Provide the (X, Y) coordinate of the cell's center where the given text is located.  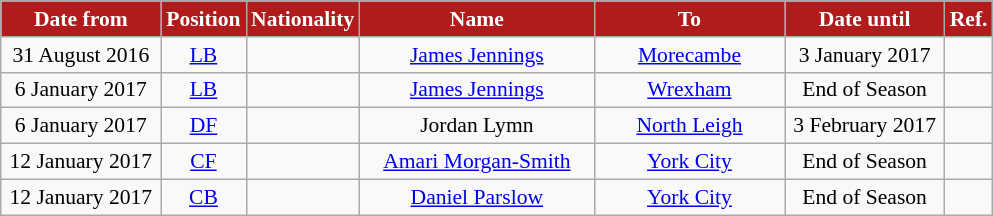
Jordan Lymn (476, 126)
Amari Morgan-Smith (476, 162)
CF (204, 162)
3 January 2017 (865, 55)
Date until (865, 19)
Position (204, 19)
3 February 2017 (865, 126)
Ref. (969, 19)
To (689, 19)
Date from (81, 19)
DF (204, 126)
Daniel Parslow (476, 197)
North Leigh (689, 126)
CB (204, 197)
31 August 2016 (81, 55)
Name (476, 19)
Morecambe (689, 55)
Nationality (302, 19)
Wrexham (689, 90)
